For the text-containing cell, return its midpoint in [X, Y] coordinate format. 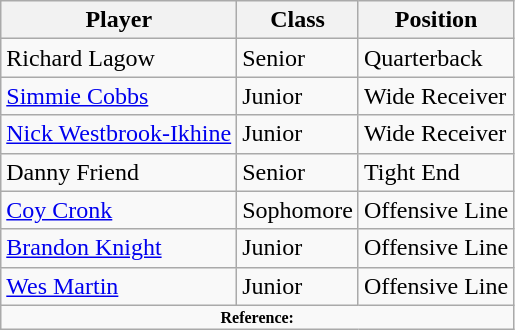
Class [298, 20]
Player [119, 20]
Richard Lagow [119, 58]
Reference: [258, 317]
Brandon Knight [119, 248]
Position [436, 20]
Simmie Cobbs [119, 96]
Quarterback [436, 58]
Danny Friend [119, 172]
Sophomore [298, 210]
Nick Westbrook-Ikhine [119, 134]
Wes Martin [119, 286]
Coy Cronk [119, 210]
Tight End [436, 172]
